Identify which cell holds the provided text, then report its [X, Y] central coordinate. 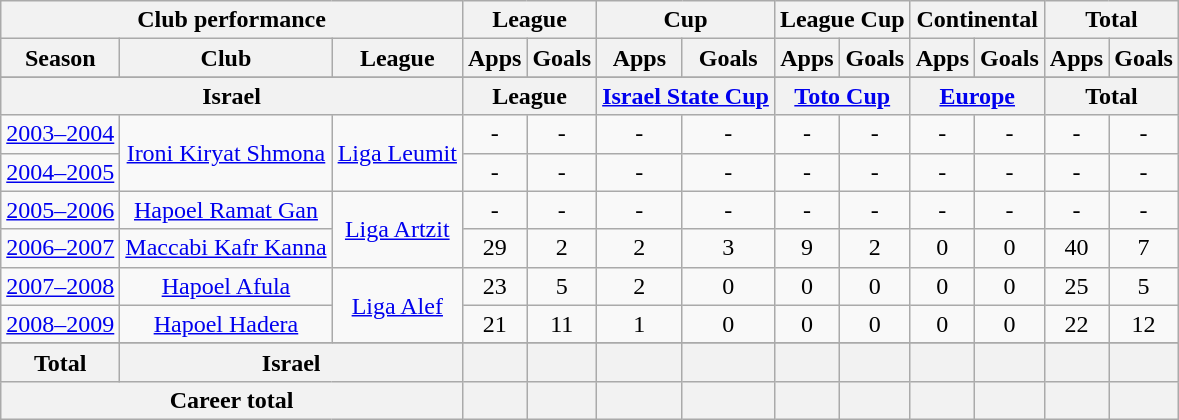
22 [1076, 324]
9 [806, 248]
Toto Cup [842, 96]
Liga Alef [397, 305]
21 [494, 324]
Career total [232, 400]
League Cup [842, 20]
Club [226, 58]
2003–2004 [60, 134]
2005–2006 [60, 210]
2006–2007 [60, 248]
40 [1076, 248]
12 [1144, 324]
Ironi Kiryat Shmona [226, 153]
2008–2009 [60, 324]
Continental [977, 20]
Liga Artzit [397, 229]
1 [640, 324]
Season [60, 58]
2004–2005 [60, 172]
Cup [686, 20]
11 [562, 324]
Maccabi Kafr Kanna [226, 248]
29 [494, 248]
23 [494, 286]
Hapoel Ramat Gan [226, 210]
2007–2008 [60, 286]
Club performance [232, 20]
Liga Leumit [397, 153]
Europe [977, 96]
Hapoel Hadera [226, 324]
Hapoel Afula [226, 286]
Israel State Cup [686, 96]
3 [728, 248]
7 [1144, 248]
25 [1076, 286]
